Provide the [X, Y] coordinate of the cell's center where the given text is located.  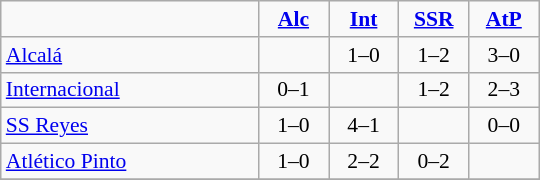
2–2 [363, 162]
Atlético Pinto [130, 162]
4–1 [363, 126]
Alcalá [130, 55]
Internacional [130, 90]
0–1 [293, 90]
2–3 [504, 90]
0–0 [504, 126]
3–0 [504, 55]
SS Reyes [130, 126]
Alc [293, 19]
Int [363, 19]
SSR [434, 19]
AtP [504, 19]
0–2 [434, 162]
